Output the [x, y] coordinate of the center of the cell containing the given text.  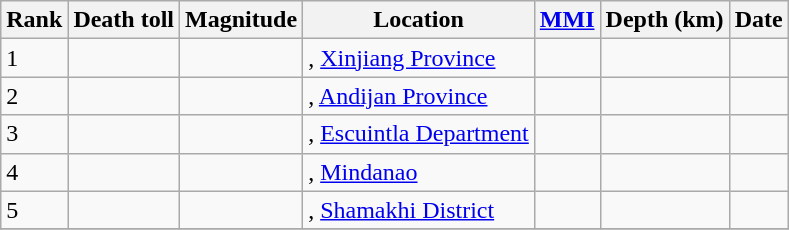
Magnitude [242, 20]
Rank [34, 20]
MMI [567, 20]
2 [34, 96]
Death toll [124, 20]
Date [758, 20]
3 [34, 134]
Depth (km) [664, 20]
, Mindanao [419, 172]
5 [34, 210]
, Shamakhi District [419, 210]
4 [34, 172]
, Xinjiang Province [419, 58]
, Andijan Province [419, 96]
Location [419, 20]
1 [34, 58]
, Escuintla Department [419, 134]
